Return [X, Y] of the center of cell containing provided text 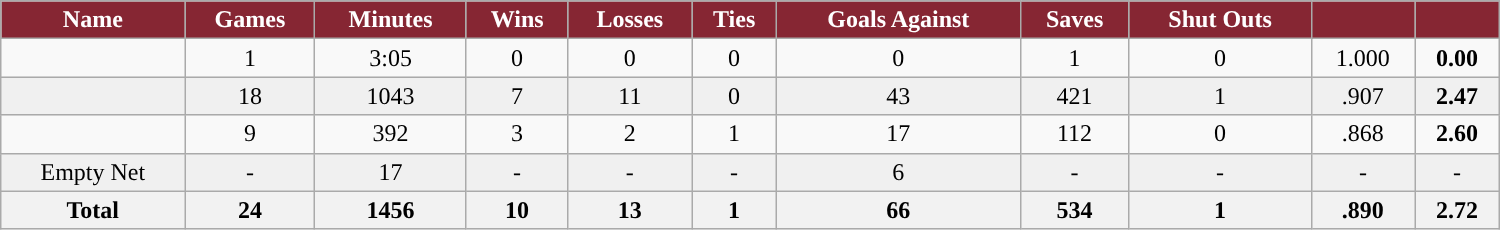
6 [899, 172]
Games [250, 20]
.868 [1363, 134]
Goals Against [899, 20]
.890 [1363, 210]
421 [1074, 96]
11 [630, 96]
534 [1074, 210]
7 [517, 96]
Losses [630, 20]
392 [390, 134]
Empty Net [93, 172]
66 [899, 210]
112 [1074, 134]
Wins [517, 20]
2.47 [1458, 96]
18 [250, 96]
Total [93, 210]
1043 [390, 96]
Shut Outs [1220, 20]
.907 [1363, 96]
3:05 [390, 58]
13 [630, 210]
Saves [1074, 20]
Name [93, 20]
2 [630, 134]
1456 [390, 210]
43 [899, 96]
1.000 [1363, 58]
0.00 [1458, 58]
10 [517, 210]
Minutes [390, 20]
24 [250, 210]
2.60 [1458, 134]
2.72 [1458, 210]
Ties [734, 20]
3 [517, 134]
9 [250, 134]
